Identify which cell holds the provided text, then report its [x, y] central coordinate. 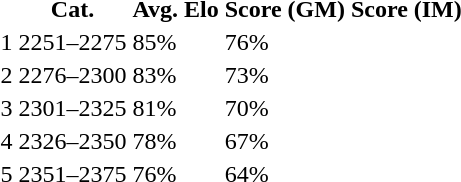
81% [176, 108]
2326–2350 [72, 141]
2251–2275 [72, 42]
78% [176, 141]
85% [176, 42]
2276–2300 [72, 75]
70% [284, 108]
2301–2325 [72, 108]
83% [176, 75]
67% [284, 141]
76% [284, 42]
73% [284, 75]
